Return (x, y) of the center of cell containing provided text 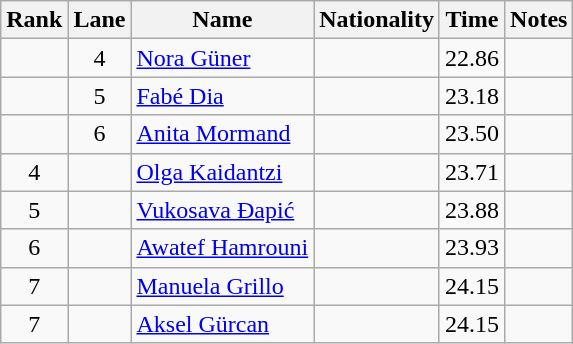
Name (222, 20)
Rank (34, 20)
23.93 (472, 248)
Anita Mormand (222, 134)
Vukosava Đapić (222, 210)
Nora Güner (222, 58)
Awatef Hamrouni (222, 248)
Fabé Dia (222, 96)
Lane (100, 20)
Olga Kaidantzi (222, 172)
Time (472, 20)
Notes (539, 20)
Manuela Grillo (222, 286)
23.88 (472, 210)
23.18 (472, 96)
23.50 (472, 134)
Nationality (377, 20)
23.71 (472, 172)
Aksel Gürcan (222, 324)
22.86 (472, 58)
